Provide the (X, Y) coordinate of the cell's center where the given text is located.  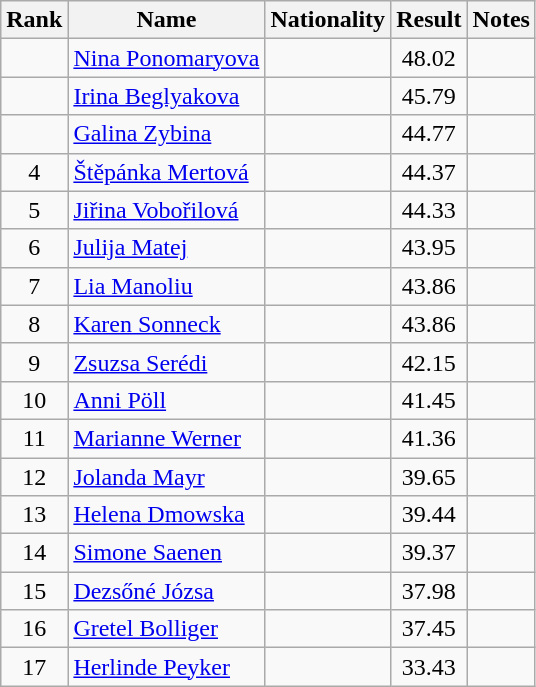
13 (34, 515)
Galina Zybina (166, 134)
37.98 (429, 591)
11 (34, 438)
Notes (501, 20)
5 (34, 210)
Herlinde Peyker (166, 667)
44.77 (429, 134)
Jiřina Vobořilová (166, 210)
Julija Matej (166, 248)
16 (34, 629)
42.15 (429, 362)
12 (34, 477)
44.33 (429, 210)
Name (166, 20)
37.45 (429, 629)
Jolanda Mayr (166, 477)
48.02 (429, 58)
33.43 (429, 667)
Marianne Werner (166, 438)
Irina Beglyakova (166, 96)
7 (34, 286)
39.65 (429, 477)
17 (34, 667)
4 (34, 172)
Helena Dmowska (166, 515)
6 (34, 248)
9 (34, 362)
41.36 (429, 438)
Karen Sonneck (166, 324)
39.44 (429, 515)
8 (34, 324)
Rank (34, 20)
Zsuzsa Serédi (166, 362)
Nationality (328, 20)
Anni Pöll (166, 400)
15 (34, 591)
Simone Saenen (166, 553)
Štěpánka Mertová (166, 172)
Gretel Bolliger (166, 629)
45.79 (429, 96)
41.45 (429, 400)
10 (34, 400)
14 (34, 553)
43.95 (429, 248)
Lia Manoliu (166, 286)
39.37 (429, 553)
Nina Ponomaryova (166, 58)
44.37 (429, 172)
Result (429, 20)
Dezsőné Józsa (166, 591)
